Locate the cell with the specified text and output its (x, y) center coordinate. 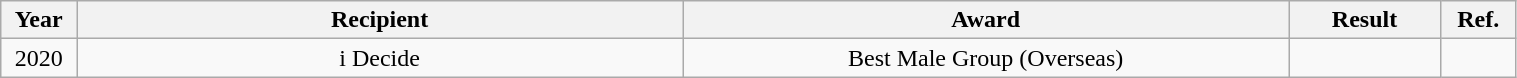
Year (39, 20)
i Decide (379, 58)
Recipient (379, 20)
Award (986, 20)
Best Male Group (Overseas) (986, 58)
2020 (39, 58)
Ref. (1478, 20)
Result (1365, 20)
